Determine the [X, Y] coordinate at the center of the cell enclosing the given text.  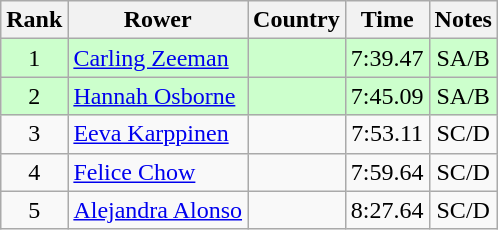
5 [34, 210]
Hannah Osborne [158, 96]
Country [297, 20]
7:39.47 [387, 58]
2 [34, 96]
4 [34, 172]
7:53.11 [387, 134]
Felice Chow [158, 172]
7:45.09 [387, 96]
Rower [158, 20]
Alejandra Alonso [158, 210]
Eeva Karppinen [158, 134]
1 [34, 58]
Time [387, 20]
Rank [34, 20]
8:27.64 [387, 210]
7:59.64 [387, 172]
Notes [463, 20]
Carling Zeeman [158, 58]
3 [34, 134]
